Locate the cell with the specified text and output its [x, y] center coordinate. 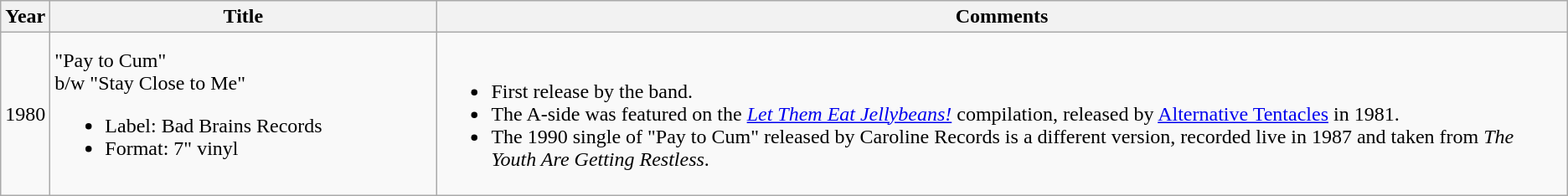
Title [243, 17]
Comments [1002, 17]
"Pay to Cum"b/w "Stay Close to Me"Label: Bad Brains RecordsFormat: 7" vinyl [243, 114]
1980 [25, 114]
Year [25, 17]
